From the cell containing the given text, extract its center point as [X, Y] coordinate. 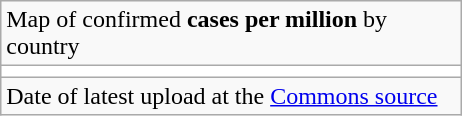
Date of latest upload at the Commons source [232, 96]
Map of confirmed cases per million by country [232, 34]
